Find where the given text appears and provide that cell's center as [X, Y] coordinate. 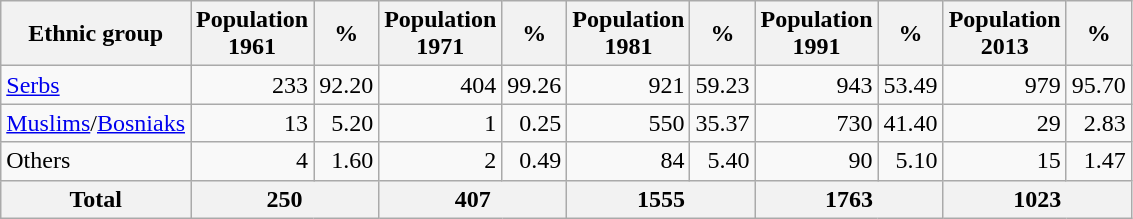
5.20 [346, 123]
1763 [849, 199]
233 [252, 85]
41.40 [910, 123]
Total [96, 199]
1555 [661, 199]
1.47 [1098, 161]
Population1991 [816, 34]
2 [440, 161]
730 [816, 123]
29 [1004, 123]
Population1981 [628, 34]
250 [285, 199]
1023 [1037, 199]
53.49 [910, 85]
1.60 [346, 161]
Ethnic group [96, 34]
0.49 [534, 161]
Population1961 [252, 34]
Others [96, 161]
Muslims/Bosniaks [96, 123]
550 [628, 123]
13 [252, 123]
4 [252, 161]
1 [440, 123]
943 [816, 85]
95.70 [1098, 85]
979 [1004, 85]
5.10 [910, 161]
35.37 [722, 123]
15 [1004, 161]
Serbs [96, 85]
90 [816, 161]
407 [473, 199]
Population2013 [1004, 34]
84 [628, 161]
404 [440, 85]
5.40 [722, 161]
2.83 [1098, 123]
921 [628, 85]
92.20 [346, 85]
Population1971 [440, 34]
59.23 [722, 85]
0.25 [534, 123]
99.26 [534, 85]
